Extract the (X, Y) coordinate from the center of the cell holding the provided text.  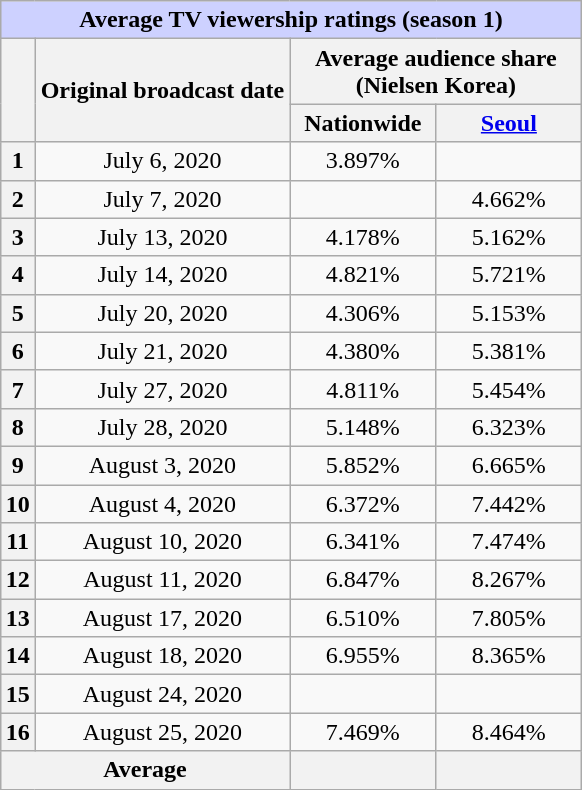
7.442% (509, 503)
8.464% (509, 732)
3.897% (363, 161)
July 27, 2020 (162, 389)
6.847% (363, 580)
August 25, 2020 (162, 732)
4.306% (363, 313)
August 18, 2020 (162, 656)
July 13, 2020 (162, 237)
4 (18, 275)
July 14, 2020 (162, 275)
7.474% (509, 542)
Average (145, 770)
7.805% (509, 618)
6.955% (363, 656)
4.662% (509, 199)
Average audience share(Nielsen Korea) (436, 72)
7 (18, 389)
14 (18, 656)
July 28, 2020 (162, 427)
3 (18, 237)
16 (18, 732)
July 7, 2020 (162, 199)
8.365% (509, 656)
6 (18, 351)
5.454% (509, 389)
15 (18, 694)
July 6, 2020 (162, 161)
4.811% (363, 389)
6.372% (363, 503)
August 11, 2020 (162, 580)
Original broadcast date (162, 90)
2 (18, 199)
August 10, 2020 (162, 542)
July 20, 2020 (162, 313)
5.162% (509, 237)
6.665% (509, 465)
4.821% (363, 275)
Average TV viewership ratings (season 1) (291, 20)
5.852% (363, 465)
5.381% (509, 351)
Seoul (509, 123)
5.721% (509, 275)
5.148% (363, 427)
10 (18, 503)
8 (18, 427)
August 17, 2020 (162, 618)
13 (18, 618)
12 (18, 580)
8.267% (509, 580)
Nationwide (363, 123)
5.153% (509, 313)
1 (18, 161)
6.510% (363, 618)
August 24, 2020 (162, 694)
August 3, 2020 (162, 465)
11 (18, 542)
4.178% (363, 237)
July 21, 2020 (162, 351)
4.380% (363, 351)
5 (18, 313)
6.323% (509, 427)
6.341% (363, 542)
August 4, 2020 (162, 503)
7.469% (363, 732)
9 (18, 465)
